Return [x, y] of the center of cell containing provided text 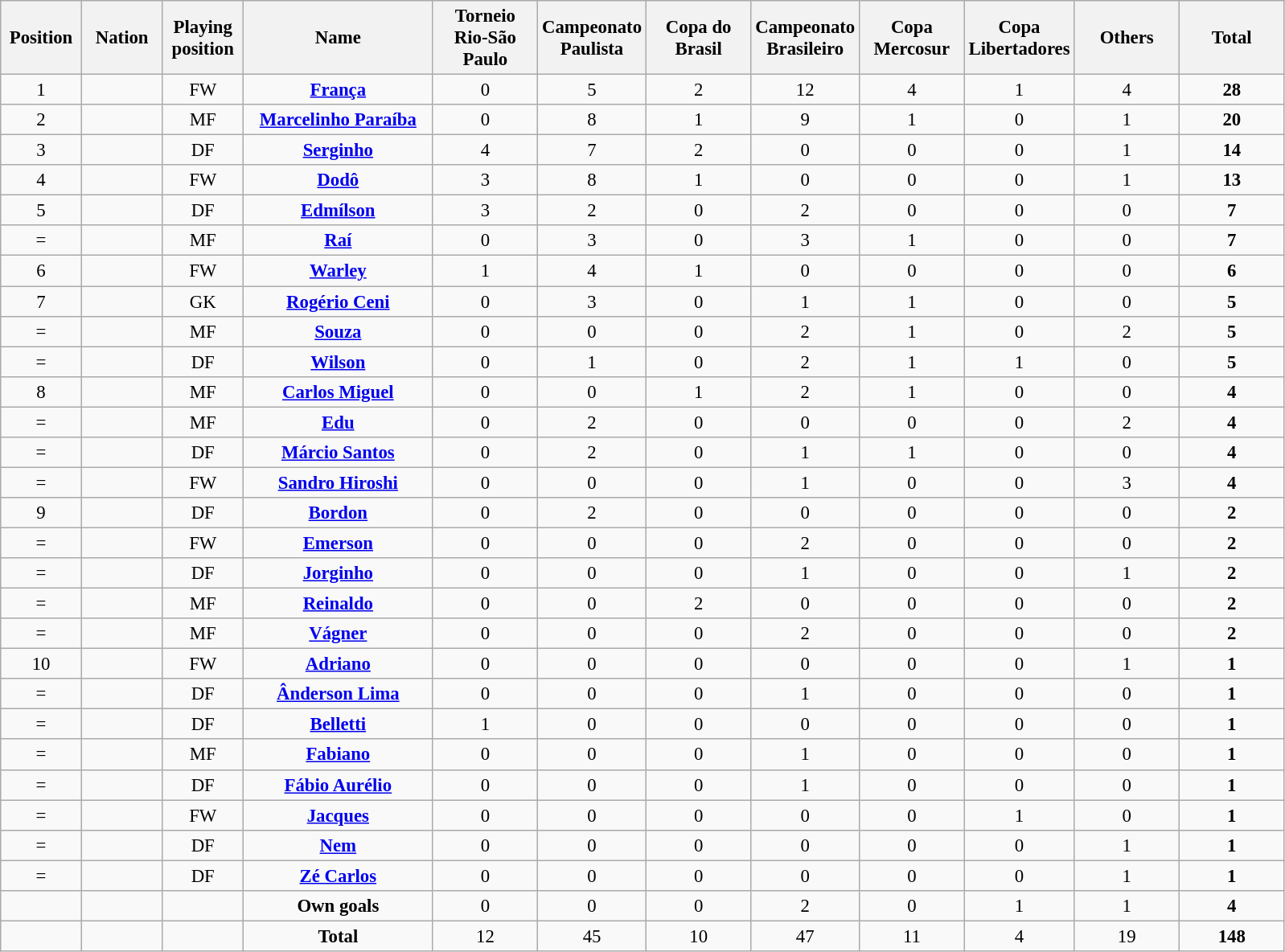
Others [1127, 38]
Carlos Miguel [339, 392]
45 [592, 936]
Edmílson [339, 211]
Vágner [339, 634]
Torneio Rio-São Paulo [486, 38]
Edu [339, 422]
Jorginho [339, 573]
França [339, 90]
Sandro Hiroshi [339, 482]
Serginho [339, 150]
Campeonato Brasileiro [806, 38]
28 [1232, 90]
19 [1127, 936]
Reinaldo [339, 604]
Wilson [339, 362]
Adriano [339, 664]
Nation [122, 38]
Campeonato Paulista [592, 38]
Raí [339, 240]
Souza [339, 331]
Bordon [339, 513]
Playing position [203, 38]
Marcelinho Paraíba [339, 120]
Warley [339, 271]
Dodô [339, 180]
Copa Mercosur [912, 38]
Belletti [339, 724]
148 [1232, 936]
Fabiano [339, 755]
Own goals [339, 906]
14 [1232, 150]
Name [339, 38]
13 [1232, 180]
11 [912, 936]
Copa Libertadores [1020, 38]
Rogério Ceni [339, 302]
GK [203, 302]
Jacques [339, 815]
Fábio Aurélio [339, 785]
Ânderson Lima [339, 694]
Copa do Brasil [698, 38]
47 [806, 936]
Emerson [339, 543]
Zé Carlos [339, 876]
Márcio Santos [339, 453]
Position [42, 38]
Nem [339, 845]
20 [1232, 120]
